Return the (X, Y) coordinate for the center point of the cell that contains the specified text.  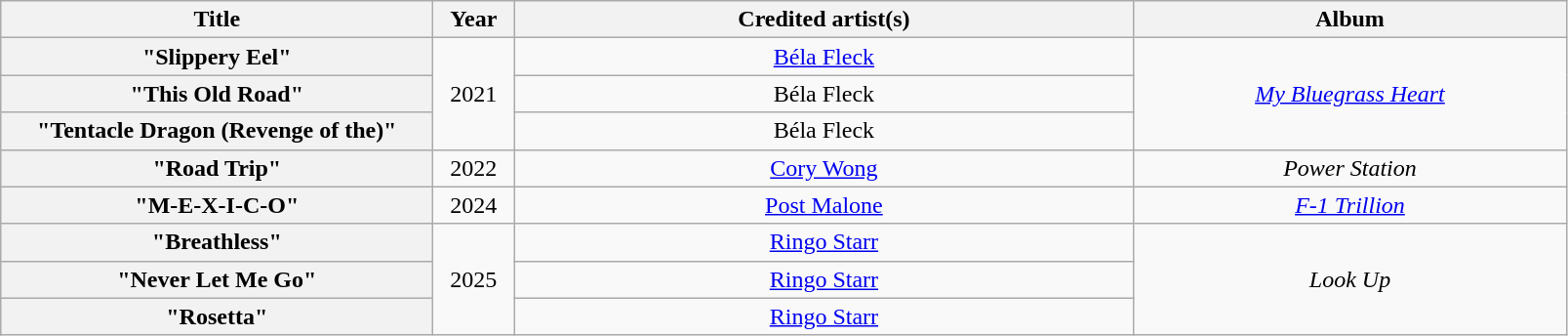
"Breathless" (217, 242)
2022 (474, 168)
"Slippery Eel" (217, 57)
Cory Wong (824, 168)
Power Station (1350, 168)
"This Old Road" (217, 94)
Credited artist(s) (824, 20)
2021 (474, 94)
"Road Trip" (217, 168)
"M-E-X-I-C-O" (217, 205)
My Bluegrass Heart (1350, 94)
Album (1350, 20)
Title (217, 20)
"Tentacle Dragon (Revenge of the)" (217, 131)
Year (474, 20)
"Rosetta" (217, 316)
2025 (474, 279)
F-1 Trillion (1350, 205)
"Never Let Me Go" (217, 279)
Post Malone (824, 205)
Look Up (1350, 279)
2024 (474, 205)
